For the text-containing cell, return its midpoint in (x, y) coordinate format. 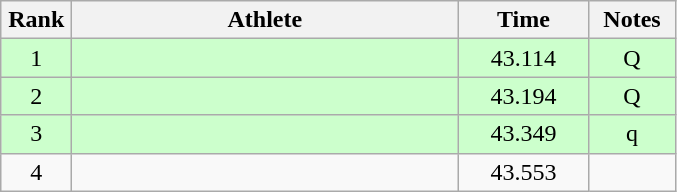
43.349 (524, 134)
Athlete (265, 20)
4 (36, 172)
Rank (36, 20)
43.553 (524, 172)
1 (36, 58)
3 (36, 134)
Time (524, 20)
43.114 (524, 58)
Notes (632, 20)
q (632, 134)
43.194 (524, 96)
2 (36, 96)
